Scan for the cell matching the given text and deliver its [X, Y] coordinate at center. 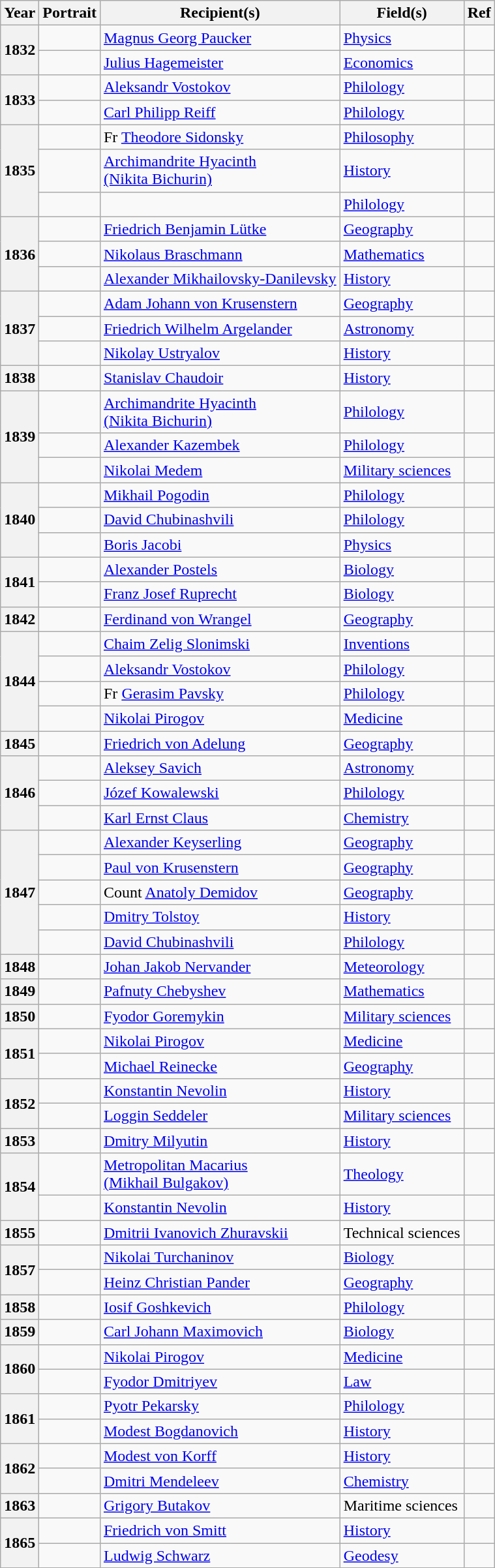
Meteorology [402, 967]
Józef Kowalewski [220, 793]
1851 [20, 1053]
1848 [20, 967]
1857 [20, 1270]
Heinz Christian Pander [220, 1282]
1858 [20, 1307]
Chaim Zelig Slonimski [220, 644]
1865 [20, 1543]
1863 [20, 1505]
1861 [20, 1419]
Paul von Krusenstern [220, 867]
1845 [20, 743]
1859 [20, 1332]
Franz Josef Ruprecht [220, 594]
Friedrich von Smitt [220, 1530]
Theology [402, 1174]
Metropolitan Macarius (Mikhail Bulgakov) [220, 1174]
1860 [20, 1369]
Mikhail Pogodin [220, 495]
Friedrich von Adelung [220, 743]
Economics [402, 63]
Modest von Korff [220, 1456]
1849 [20, 991]
1837 [20, 328]
Johan Jakob Nervander [220, 967]
Grigory Butakov [220, 1505]
Modest Bogdanovich [220, 1431]
1846 [20, 793]
1838 [20, 378]
1853 [20, 1141]
Maritime sciences [402, 1505]
Carl Johann Maximovich [220, 1332]
Dmitrii Ivanovich Zhuravskii [220, 1233]
1833 [20, 100]
Ferdinand von Wrangel [220, 619]
Friedrich Benjamin Lütke [220, 229]
Ludwig Schwarz [220, 1556]
Friedrich Wilhelm Argelander [220, 328]
Fr Theodore Sidonsky [220, 137]
Fr Gerasim Pavsky [220, 693]
Nikolay Ustryalov [220, 354]
1836 [20, 254]
1854 [20, 1187]
Aleksey Savich [220, 768]
1855 [20, 1233]
1841 [20, 582]
Julius Hagemeister [220, 63]
Alexander Keyserling [220, 843]
Michael Reinecke [220, 1066]
Field(s) [402, 13]
Alexander Postels [220, 569]
1832 [20, 50]
1840 [20, 520]
1835 [20, 171]
Technical sciences [402, 1233]
Dmitri Mendeleev [220, 1481]
Pafnuty Chebyshev [220, 991]
Portrait [70, 13]
Geodesy [402, 1556]
Alexander Mikhailovsky-Danilevsky [220, 279]
Loggin Seddeler [220, 1115]
1862 [20, 1468]
Karl Ernst Claus [220, 818]
1839 [20, 437]
Dmitry Tolstoy [220, 917]
Fyodor Dmitriyev [220, 1381]
1852 [20, 1103]
1844 [20, 681]
Alexander Kazembek [220, 445]
Recipient(s) [220, 13]
Iosif Goshkevich [220, 1307]
Adam Johann von Krusenstern [220, 303]
Nikolai Medem [220, 470]
Count Anatoly Demidov [220, 892]
Magnus Georg Paucker [220, 38]
Nikolai Turchaninov [220, 1258]
Philosophy [402, 137]
Fyodor Goremykin [220, 1016]
Inventions [402, 644]
Nikolaus Braschmann [220, 254]
1842 [20, 619]
Ref [479, 13]
Law [402, 1381]
1850 [20, 1016]
Year [20, 13]
Pyotr Pekarsky [220, 1406]
Carl Philipp Reiff [220, 112]
1847 [20, 892]
Stanislav Chaudoir [220, 378]
Dmitry Milyutin [220, 1141]
Boris Jacobi [220, 545]
